Search for the cell housing the specified text and yield its (x, y) center coordinate. 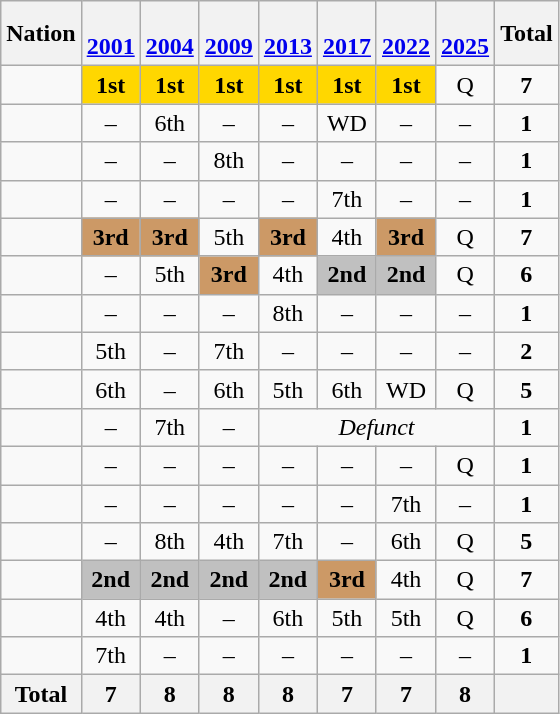
2017 (346, 34)
Nation (41, 34)
2025 (466, 34)
2013 (288, 34)
2009 (228, 34)
2004 (170, 34)
Defunct (376, 427)
2 (527, 351)
2001 (110, 34)
2022 (406, 34)
